Provide the (X, Y) coordinate of the cell's center where the given text is located.  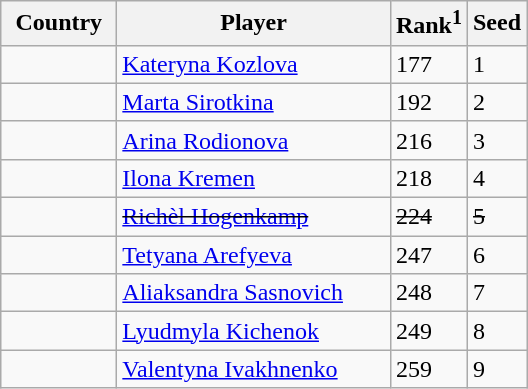
259 (428, 369)
Ilona Kremen (254, 178)
Rank1 (428, 24)
Marta Sirotkina (254, 102)
Seed (496, 24)
Lyudmyla Kichenok (254, 331)
Tetyana Arefyeva (254, 255)
248 (428, 293)
8 (496, 331)
218 (428, 178)
3 (496, 140)
247 (428, 255)
9 (496, 369)
4 (496, 178)
6 (496, 255)
Aliaksandra Sasnovich (254, 293)
Valentyna Ivakhnenko (254, 369)
192 (428, 102)
Country (59, 24)
1 (496, 64)
Kateryna Kozlova (254, 64)
Player (254, 24)
Richèl Hogenkamp (254, 217)
5 (496, 217)
177 (428, 64)
2 (496, 102)
249 (428, 331)
216 (428, 140)
224 (428, 217)
Arina Rodionova (254, 140)
7 (496, 293)
